Return the (X, Y) coordinate for the center point of the cell that contains the specified text.  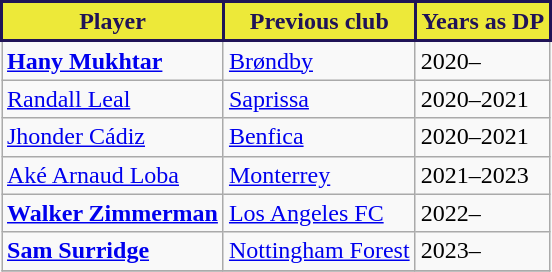
Los Angeles FC (319, 213)
Previous club (319, 22)
2020– (482, 60)
Walker Zimmerman (113, 213)
Hany Mukhtar (113, 60)
2021–2023 (482, 175)
Player (113, 22)
Years as DP (482, 22)
Benfica (319, 137)
Aké Arnaud Loba (113, 175)
2023– (482, 251)
Nottingham Forest (319, 251)
Brøndby (319, 60)
Sam Surridge (113, 251)
Monterrey (319, 175)
2022– (482, 213)
Jhonder Cádiz (113, 137)
Randall Leal (113, 99)
Saprissa (319, 99)
